Identify which cell holds the provided text, then report its (x, y) central coordinate. 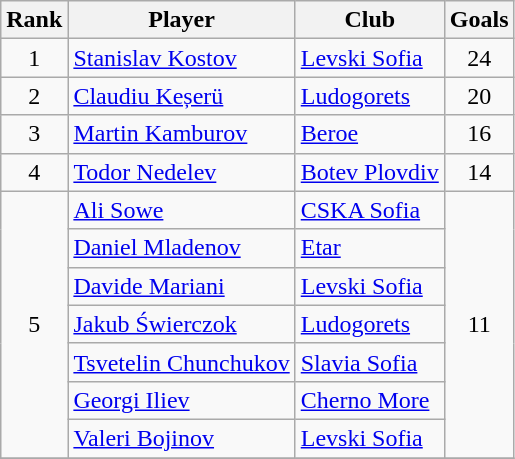
Etar (370, 248)
Beroe (370, 134)
3 (34, 134)
Botev Plovdiv (370, 172)
Tsvetelin Chunchukov (182, 362)
Club (370, 20)
1 (34, 58)
CSKA Sofia (370, 210)
16 (479, 134)
11 (479, 324)
2 (34, 96)
Davide Mariani (182, 286)
Ali Sowe (182, 210)
Valeri Bojinov (182, 438)
Martin Kamburov (182, 134)
Slavia Sofia (370, 362)
Stanislav Kostov (182, 58)
Jakub Świerczok (182, 324)
4 (34, 172)
Goals (479, 20)
14 (479, 172)
Daniel Mladenov (182, 248)
5 (34, 324)
Rank (34, 20)
Claudiu Keșerü (182, 96)
Cherno More (370, 400)
Player (182, 20)
Georgi Iliev (182, 400)
Todor Nedelev (182, 172)
24 (479, 58)
20 (479, 96)
